From the cell containing the given text, extract its center point as [x, y] coordinate. 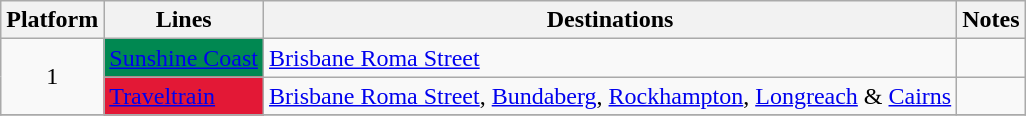
Notes [991, 20]
Destinations [610, 20]
Platform [52, 20]
Lines [184, 20]
Sunshine Coast [184, 58]
Brisbane Roma Street, Bundaberg, Rockhampton, Longreach & Cairns [610, 96]
1 [52, 77]
Brisbane Roma Street [610, 58]
Traveltrain [184, 96]
